Return the (x, y) coordinate for the center point of the cell that contains the specified text.  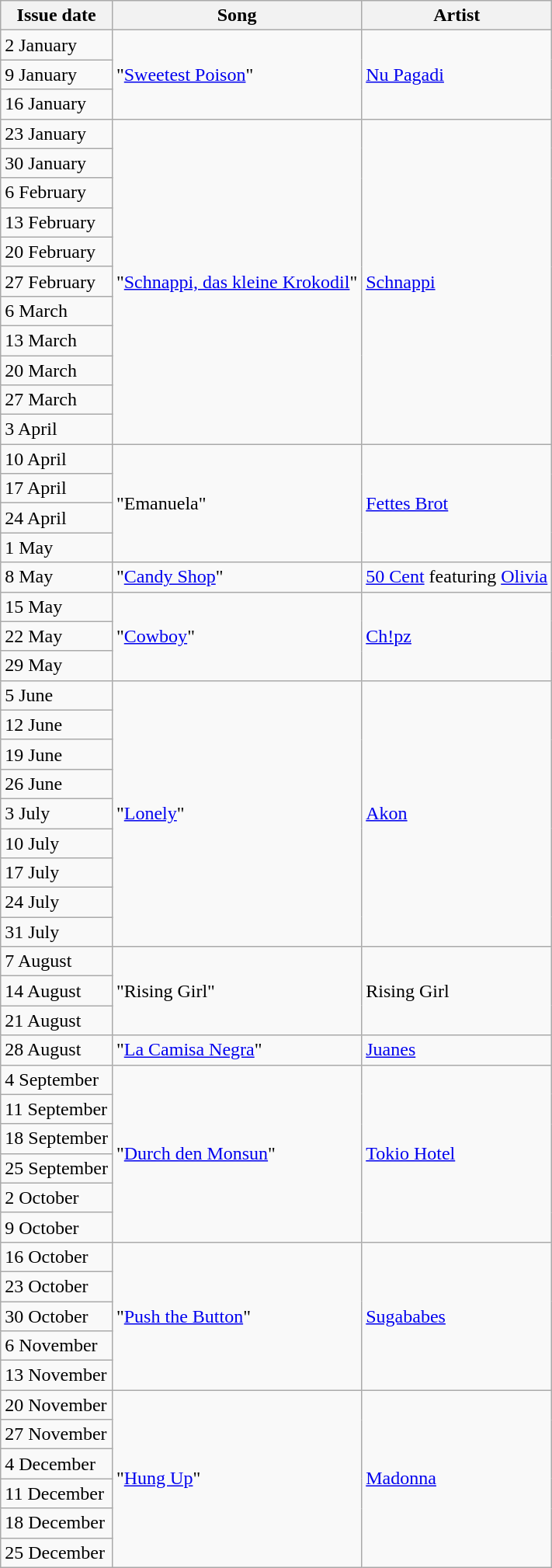
10 April (57, 459)
6 February (57, 193)
30 January (57, 163)
13 February (57, 222)
Juanes (457, 1050)
18 December (57, 1523)
16 January (57, 104)
14 August (57, 991)
17 July (57, 873)
Rising Girl (457, 991)
5 June (57, 695)
30 October (57, 1316)
Sugababes (457, 1316)
27 March (57, 400)
"La Camisa Negra" (236, 1050)
10 July (57, 843)
7 August (57, 961)
18 September (57, 1139)
"Durch den Monsun" (236, 1153)
29 May (57, 666)
1 May (57, 548)
2 January (57, 45)
20 February (57, 252)
6 March (57, 311)
Schnappi (457, 281)
"Hung Up" (236, 1479)
3 April (57, 429)
23 January (57, 134)
27 February (57, 281)
26 June (57, 784)
4 September (57, 1080)
Akon (457, 814)
27 November (57, 1434)
24 July (57, 902)
21 August (57, 1020)
"Emanuela" (236, 503)
Tokio Hotel (457, 1153)
Fettes Brot (457, 503)
"Candy Shop" (236, 577)
50 Cent featuring Olivia (457, 577)
Song (236, 16)
"Rising Girl" (236, 991)
17 April (57, 488)
Madonna (457, 1479)
"Lonely" (236, 814)
Issue date (57, 16)
4 December (57, 1464)
13 November (57, 1375)
11 December (57, 1493)
16 October (57, 1257)
Artist (457, 16)
3 July (57, 813)
24 April (57, 518)
8 May (57, 577)
11 September (57, 1109)
23 October (57, 1286)
"Cowboy" (236, 636)
"Sweetest Poison" (236, 75)
20 March (57, 370)
20 November (57, 1405)
2 October (57, 1198)
Ch!pz (457, 636)
Nu Pagadi (457, 75)
19 June (57, 754)
31 July (57, 932)
13 March (57, 340)
"Schnappi, das kleine Krokodil" (236, 281)
"Push the Button" (236, 1316)
25 December (57, 1552)
12 June (57, 725)
6 November (57, 1346)
9 January (57, 75)
15 May (57, 607)
22 May (57, 636)
9 October (57, 1227)
28 August (57, 1050)
25 September (57, 1168)
